Detect which cell encompasses the target text, then output its [x, y] center coordinate. 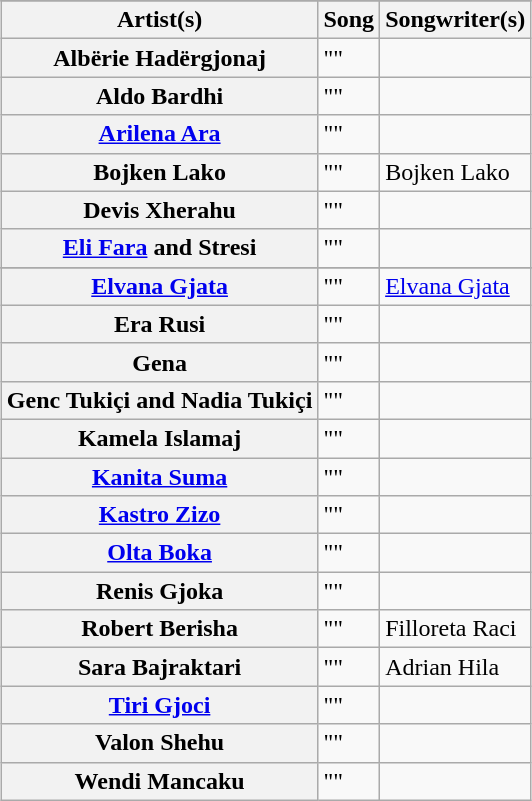
Olta Boka [160, 553]
Songwriter(s) [456, 20]
Arilena Ara [160, 134]
Sara Bajraktari [160, 667]
Robert Berisha [160, 629]
Kamela Islamaj [160, 438]
Eli Fara and Stresi [160, 248]
Valon Shehu [160, 743]
Song [349, 20]
Era Rusi [160, 324]
Genc Tukiçi and Nadia Tukiçi [160, 400]
Aldo Bardhi [160, 96]
Artist(s) [160, 20]
Kastro Zizo [160, 515]
Gena [160, 362]
Renis Gjoka [160, 591]
Devis Xherahu [160, 210]
Filloreta Raci [456, 629]
Tiri Gjoci [160, 705]
Wendi Mancaku [160, 781]
Kanita Suma [160, 477]
Adrian Hila [456, 667]
Albërie Hadërgjonaj [160, 58]
